Scan for the cell matching the given text and deliver its [X, Y] coordinate at center. 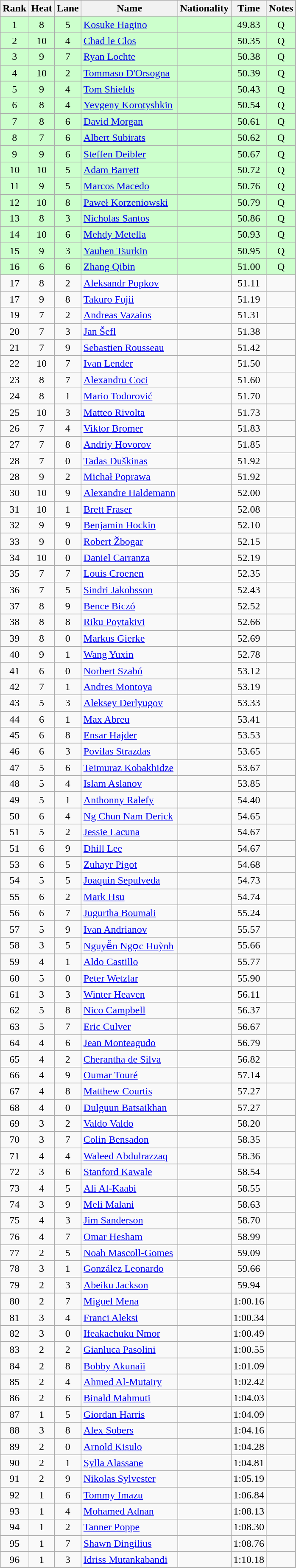
Ali Al-Kaabi [129, 1188]
1:00.49 [249, 1333]
52.35 [249, 574]
Kosuke Hagino [129, 25]
16 [14, 267]
63 [14, 1027]
1:04.03 [249, 1398]
Jean Monteagudo [129, 1043]
56.82 [249, 1059]
50.39 [249, 73]
77 [14, 1253]
Giordan Harris [129, 1414]
52.19 [249, 558]
Benjamin Hockin [129, 525]
59.09 [249, 1253]
58.99 [249, 1237]
Alexandru Coci [129, 380]
Tom Shields [129, 89]
Shawn Dingilius [129, 1543]
Waleed Abdulrazzaq [129, 1156]
Nguyễn Ngọc Huỳnh [129, 945]
Cherantha de Silva [129, 1059]
50.79 [249, 202]
92 [14, 1495]
58.55 [249, 1188]
51.19 [249, 299]
59 [14, 962]
1:00.55 [249, 1349]
Sindri Jakobsson [129, 590]
88 [14, 1431]
75 [14, 1220]
1:04.28 [249, 1447]
1:06.84 [249, 1495]
Oumar Touré [129, 1075]
Brett Fraser [129, 509]
Matteo Rivolta [129, 412]
84 [14, 1366]
Jessie Lacuna [129, 832]
52.52 [249, 606]
1:08.30 [249, 1527]
83 [14, 1349]
48 [14, 784]
Ifeakachuku Nmor [129, 1333]
Nicholas Santos [129, 219]
51.70 [249, 396]
Louis Croenen [129, 574]
Valdo Valdo [129, 1124]
1:04.16 [249, 1431]
52.43 [249, 590]
51.60 [249, 380]
Sylla Alassane [129, 1463]
66 [14, 1075]
Meli Malani [129, 1204]
22 [14, 364]
Mohamed Adnan [129, 1511]
Franci Aleksi [129, 1317]
43 [14, 703]
11 [14, 186]
Eric Culver [129, 1027]
Wang Yuxin [129, 654]
1:08.13 [249, 1511]
Zuhayr Pigot [129, 864]
30 [14, 493]
61 [14, 994]
Idriss Mutankabandi [129, 1560]
52.78 [249, 654]
72 [14, 1172]
51.11 [249, 283]
95 [14, 1543]
Gianluca Pasolini [129, 1349]
56 [14, 913]
56.67 [249, 1027]
79 [14, 1285]
58.63 [249, 1204]
Yauhen Tsurkin [129, 251]
Time [249, 8]
90 [14, 1463]
Lane [68, 8]
85 [14, 1382]
50.38 [249, 57]
53 [14, 864]
81 [14, 1317]
Mehdy Metella [129, 235]
Jan Šefl [129, 331]
20 [14, 331]
49 [14, 800]
74 [14, 1204]
55.66 [249, 945]
46 [14, 752]
Aldo Castillo [129, 962]
59.66 [249, 1269]
52.10 [249, 525]
24 [14, 396]
34 [14, 558]
38 [14, 622]
Omar Hesham [129, 1237]
51.31 [249, 315]
58.54 [249, 1172]
54.73 [249, 881]
54.68 [249, 864]
Andreas Vazaios [129, 315]
50.54 [249, 105]
51.50 [249, 364]
54 [14, 881]
Nikolas Sylvester [129, 1479]
Michał Poprawa [129, 477]
64 [14, 1043]
58.35 [249, 1140]
Ng Chun Nam Derick [129, 816]
1:02.42 [249, 1382]
Tommaso D'Orsogna [129, 73]
Tadas Duškinas [129, 460]
52.15 [249, 541]
70 [14, 1140]
Povilas Strazdas [129, 752]
Dulguun Batsaikhan [129, 1107]
Ahmed Al-Mutairy [129, 1382]
Binald Mahmuti [129, 1398]
65 [14, 1059]
52.00 [249, 493]
39 [14, 638]
27 [14, 444]
Albert Subirats [129, 137]
91 [14, 1479]
Ivan Lenđer [129, 364]
68 [14, 1107]
Islam Aslanov [129, 784]
Mario Todorović [129, 396]
25 [14, 412]
Miguel Mena [129, 1301]
Paweł Korzeniowski [129, 202]
55.90 [249, 978]
52.08 [249, 509]
1:00.34 [249, 1317]
80 [14, 1301]
50.72 [249, 170]
82 [14, 1333]
Arnold Kisulo [129, 1447]
Takuro Fujii [129, 299]
13 [14, 219]
Ensar Hajder [129, 735]
58.70 [249, 1220]
86 [14, 1398]
55.24 [249, 913]
1:08.76 [249, 1543]
Bobby Akunaii [129, 1366]
37 [14, 606]
51.38 [249, 331]
44 [14, 719]
41 [14, 670]
56.11 [249, 994]
32 [14, 525]
35 [14, 574]
73 [14, 1188]
62 [14, 1010]
69 [14, 1124]
47 [14, 768]
50 [14, 816]
Ryan Lochte [129, 57]
Jim Sanderson [129, 1220]
53.33 [249, 703]
56.79 [249, 1043]
87 [14, 1414]
Markus Gierke [129, 638]
50.43 [249, 89]
50.86 [249, 219]
Max Abreu [129, 719]
52.69 [249, 638]
93 [14, 1511]
50.35 [249, 41]
51.85 [249, 444]
Alex Sobers [129, 1431]
Tanner Poppe [129, 1527]
57.14 [249, 1075]
53.19 [249, 687]
Nationality [204, 8]
53.85 [249, 784]
David Morgan [129, 121]
23 [14, 380]
Aleksey Derlyugov [129, 703]
89 [14, 1447]
67 [14, 1091]
58.36 [249, 1156]
Daniel Carranza [129, 558]
Noah Mascoll-Gomes [129, 1253]
49.83 [249, 25]
50.95 [249, 251]
21 [14, 348]
59.94 [249, 1285]
González Leonardo [129, 1269]
51.42 [249, 348]
1:10.18 [249, 1560]
1:01.09 [249, 1366]
53.67 [249, 768]
Mark Hsu [129, 897]
Bence Biczó [129, 606]
Abeiku Jackson [129, 1285]
50.93 [249, 235]
51.00 [249, 267]
53.53 [249, 735]
15 [14, 251]
Winter Heaven [129, 994]
50.62 [249, 137]
Ivan Andrianov [129, 929]
54.74 [249, 897]
26 [14, 428]
Rank [14, 8]
Marcos Macedo [129, 186]
40 [14, 654]
51.73 [249, 412]
Colin Bensadon [129, 1140]
96 [14, 1560]
57 [14, 929]
50.76 [249, 186]
58.20 [249, 1124]
Dhill Lee [129, 848]
Joaquin Sepulveda [129, 881]
19 [14, 315]
Matthew Courtis [129, 1091]
53.41 [249, 719]
53.65 [249, 752]
Andriy Hovorov [129, 444]
50.61 [249, 121]
Teimuraz Kobakhidze [129, 768]
Adam Barrett [129, 170]
51.83 [249, 428]
Nico Campbell [129, 1010]
Jugurtha Boumali [129, 913]
Aleksandr Popkov [129, 283]
Name [129, 8]
94 [14, 1527]
33 [14, 541]
1:00.16 [249, 1301]
55.57 [249, 929]
Peter Wetzlar [129, 978]
Riku Poytakivi [129, 622]
55.77 [249, 962]
1:05.19 [249, 1479]
42 [14, 687]
Steffen Deibler [129, 154]
Yevgeny Korotyshkin [129, 105]
56.37 [249, 1010]
1:04.81 [249, 1463]
53.12 [249, 670]
45 [14, 735]
12 [14, 202]
Norbert Szabó [129, 670]
31 [14, 509]
Robert Žbogar [129, 541]
50.67 [249, 154]
Anthonny Ralefy [129, 800]
Stanford Kawale [129, 1172]
55 [14, 897]
78 [14, 1269]
54.40 [249, 800]
76 [14, 1237]
Alexandre Haldemann [129, 493]
36 [14, 590]
Heat [42, 8]
Zhang Qibin [129, 267]
Chad le Clos [129, 41]
71 [14, 1156]
54.65 [249, 816]
58 [14, 945]
60 [14, 978]
Tommy Imazu [129, 1495]
Sebastien Rousseau [129, 348]
Notes [281, 8]
1:04.09 [249, 1414]
Viktor Bromer [129, 428]
52.66 [249, 622]
14 [14, 235]
Andres Montoya [129, 687]
